From the cell containing the given text, extract its center point as [X, Y] coordinate. 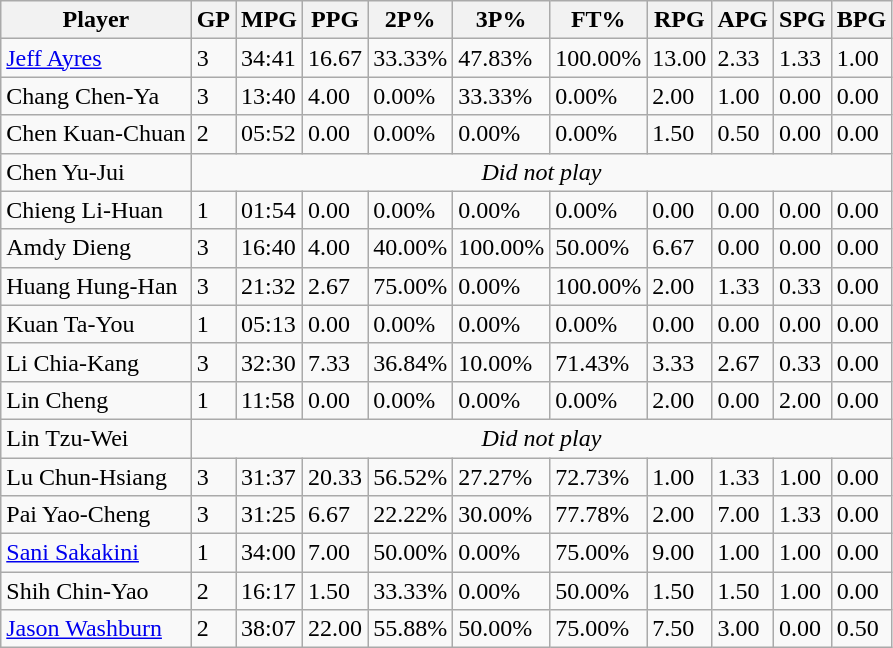
7.33 [336, 362]
13:40 [270, 96]
Chen Yu-Jui [96, 172]
20.33 [336, 477]
22.22% [410, 515]
Pai Yao-Cheng [96, 515]
Chen Kuan-Chuan [96, 134]
Shih Chin-Yao [96, 591]
Lin Cheng [96, 400]
Sani Sakakini [96, 553]
31:25 [270, 515]
PPG [336, 20]
77.78% [598, 515]
Chang Chen-Ya [96, 96]
27.27% [502, 477]
71.43% [598, 362]
13.00 [680, 58]
3.33 [680, 362]
Jason Washburn [96, 629]
55.88% [410, 629]
GP [213, 20]
21:32 [270, 286]
Li Chia-Kang [96, 362]
Huang Hung-Han [96, 286]
16:17 [270, 591]
16:40 [270, 248]
2P% [410, 20]
9.00 [680, 553]
36.84% [410, 362]
05:13 [270, 324]
Amdy Dieng [96, 248]
01:54 [270, 210]
47.83% [502, 58]
38:07 [270, 629]
05:52 [270, 134]
Jeff Ayres [96, 58]
34:00 [270, 553]
Lu Chun-Hsiang [96, 477]
APG [743, 20]
32:30 [270, 362]
FT% [598, 20]
7.50 [680, 629]
3.00 [743, 629]
30.00% [502, 515]
MPG [270, 20]
2.33 [743, 58]
31:37 [270, 477]
72.73% [598, 477]
16.67 [336, 58]
22.00 [336, 629]
Kuan Ta-You [96, 324]
11:58 [270, 400]
Player [96, 20]
BPG [861, 20]
34:41 [270, 58]
10.00% [502, 362]
40.00% [410, 248]
Lin Tzu-Wei [96, 438]
56.52% [410, 477]
SPG [803, 20]
Chieng Li-Huan [96, 210]
RPG [680, 20]
3P% [502, 20]
